Capture the cell that displays the provided text and extract its (x, y) central coordinate. 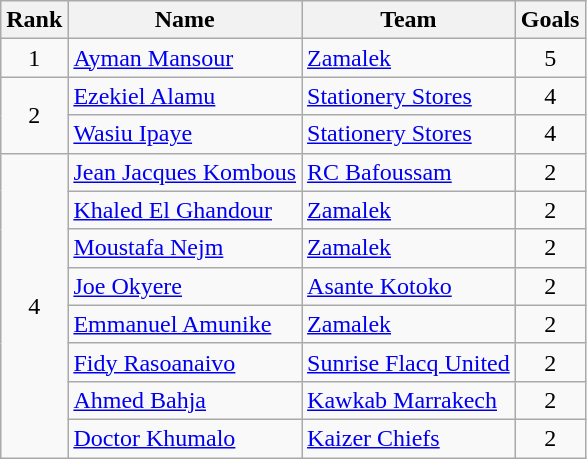
Moustafa Nejm (185, 248)
Khaled El Ghandour (185, 210)
Kawkab Marrakech (409, 400)
Ahmed Bahja (185, 400)
Rank (34, 20)
Wasiu Ipaye (185, 134)
Doctor Khumalo (185, 438)
Ayman Mansour (185, 58)
5 (550, 58)
Name (185, 20)
Asante Kotoko (409, 286)
1 (34, 58)
Emmanuel Amunike (185, 324)
Joe Okyere (185, 286)
Sunrise Flacq United (409, 362)
Goals (550, 20)
RC Bafoussam (409, 172)
Ezekiel Alamu (185, 96)
Kaizer Chiefs (409, 438)
Fidy Rasoanaivo (185, 362)
Team (409, 20)
Jean Jacques Kombous (185, 172)
